Determine the (X, Y) coordinate at the center of the cell enclosing the given text.  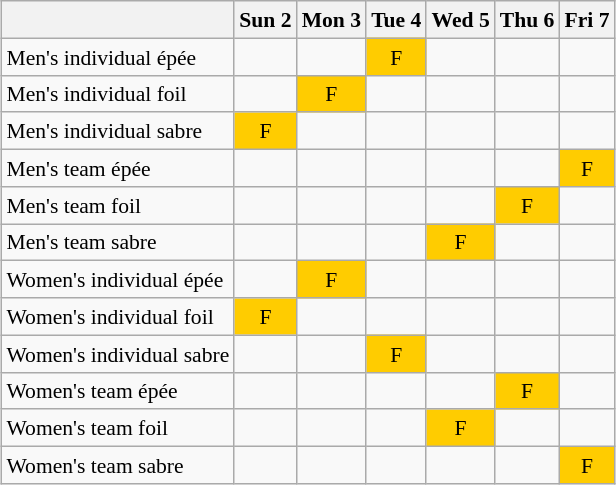
Men's team épée (118, 168)
Mon 3 (332, 20)
Men's team sabre (118, 242)
Women's individual épée (118, 280)
Men's team foil (118, 204)
Women's individual sabre (118, 354)
Thu 6 (528, 20)
Men's individual foil (118, 94)
Women's individual foil (118, 316)
Women's team épée (118, 390)
Men's individual épée (118, 56)
Women's team sabre (118, 464)
Wed 5 (460, 20)
Women's team foil (118, 428)
Sun 2 (265, 20)
Men's individual sabre (118, 130)
Tue 4 (396, 20)
Fri 7 (586, 20)
